Determine the (X, Y) coordinate at the center of the cell enclosing the given text.  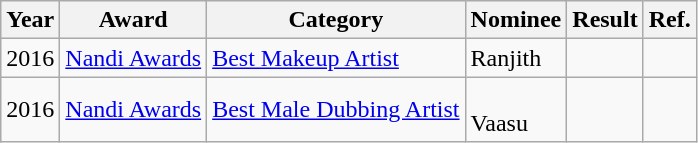
Ref. (670, 20)
Category (336, 20)
Vaasu (516, 110)
Nominee (516, 20)
Best Male Dubbing Artist (336, 110)
Award (134, 20)
Ranjith (516, 58)
Result (605, 20)
Year (30, 20)
Best Makeup Artist (336, 58)
